Extract the [X, Y] coordinate from the center of the cell holding the provided text.  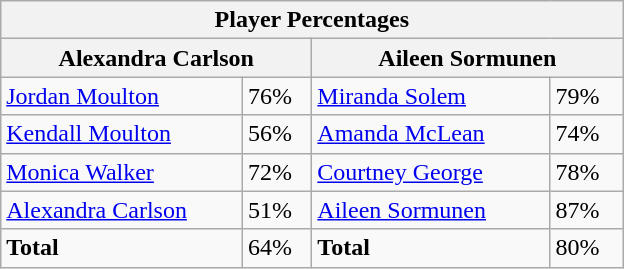
Jordan Moulton [122, 96]
Courtney George [431, 172]
Kendall Moulton [122, 134]
Monica Walker [122, 172]
80% [586, 248]
79% [586, 96]
Amanda McLean [431, 134]
Player Percentages [312, 20]
51% [276, 210]
64% [276, 248]
72% [276, 172]
Miranda Solem [431, 96]
78% [586, 172]
56% [276, 134]
76% [276, 96]
74% [586, 134]
87% [586, 210]
